Find where the given text appears and provide that cell's center as [x, y] coordinate. 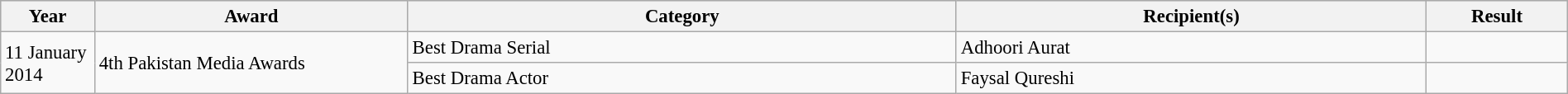
Year [48, 16]
Faysal Qureshi [1191, 78]
Category [681, 16]
4th Pakistan Media Awards [251, 63]
Recipient(s) [1191, 16]
11 January 2014 [48, 63]
Best Drama Serial [681, 48]
Award [251, 16]
Adhoori Aurat [1191, 48]
Best Drama Actor [681, 78]
Result [1497, 16]
